Return (x, y) of the center of cell containing provided text 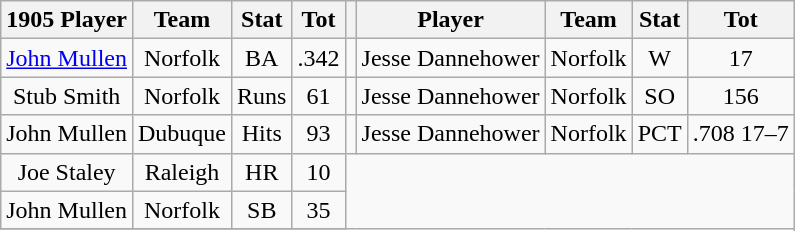
Raleigh (182, 172)
Dubuque (182, 134)
PCT (660, 134)
Joe Staley (67, 172)
17 (740, 58)
W (660, 58)
.708 17–7 (740, 134)
SB (262, 210)
Runs (262, 96)
Stub Smith (67, 96)
61 (318, 96)
.342 (318, 58)
1905 Player (67, 20)
Player (450, 20)
93 (318, 134)
35 (318, 210)
156 (740, 96)
10 (318, 172)
HR (262, 172)
BA (262, 58)
Hits (262, 134)
SO (660, 96)
